Capture the cell that displays the provided text and extract its [X, Y] central coordinate. 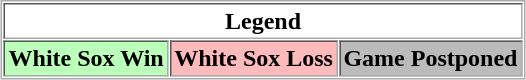
White Sox Win [86, 58]
Game Postponed [430, 58]
Legend [263, 21]
White Sox Loss [254, 58]
